Capture the cell that displays the provided text and extract its [x, y] central coordinate. 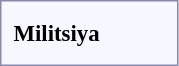
Militsiya [56, 33]
